Locate the cell with the specified text and output its [x, y] center coordinate. 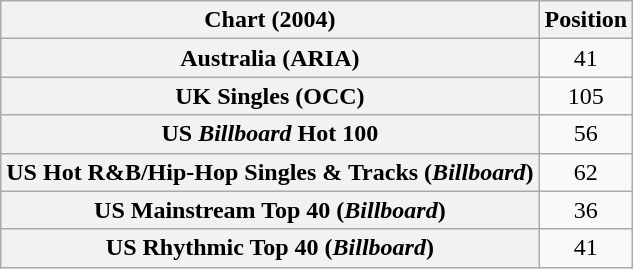
36 [586, 210]
US Mainstream Top 40 (Billboard) [270, 210]
Australia (ARIA) [270, 58]
US Hot R&B/Hip-Hop Singles & Tracks (Billboard) [270, 172]
Chart (2004) [270, 20]
Position [586, 20]
US Rhythmic Top 40 (Billboard) [270, 248]
UK Singles (OCC) [270, 96]
105 [586, 96]
62 [586, 172]
US Billboard Hot 100 [270, 134]
56 [586, 134]
